Identify which cell holds the provided text, then report its [x, y] central coordinate. 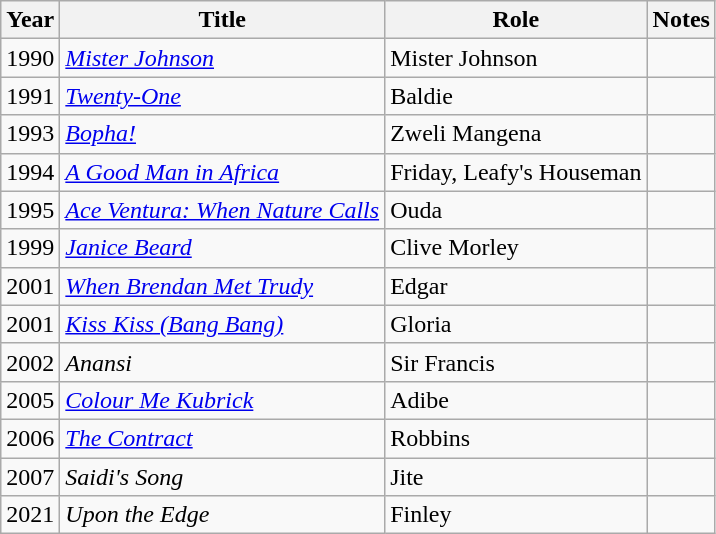
1995 [30, 210]
The Contract [222, 438]
Zweli Mangena [516, 134]
2005 [30, 400]
Baldie [516, 96]
Kiss Kiss (Bang Bang) [222, 324]
2002 [30, 362]
Bopha! [222, 134]
2006 [30, 438]
Janice Beard [222, 248]
1993 [30, 134]
Colour Me Kubrick [222, 400]
Finley [516, 515]
Anansi [222, 362]
Jite [516, 477]
Saidi's Song [222, 477]
2021 [30, 515]
1990 [30, 58]
A Good Man in Africa [222, 172]
Upon the Edge [222, 515]
Twenty-One [222, 96]
Sir Francis [516, 362]
Edgar [516, 286]
Friday, Leafy's Houseman [516, 172]
2007 [30, 477]
Robbins [516, 438]
Title [222, 20]
Notes [681, 20]
Role [516, 20]
Clive Morley [516, 248]
1994 [30, 172]
Adibe [516, 400]
1991 [30, 96]
When Brendan Met Trudy [222, 286]
Gloria [516, 324]
Ouda [516, 210]
1999 [30, 248]
Year [30, 20]
Ace Ventura: When Nature Calls [222, 210]
